Pinpoint the cell where the given text exists, returning its (X, Y) midpoint coordinate. 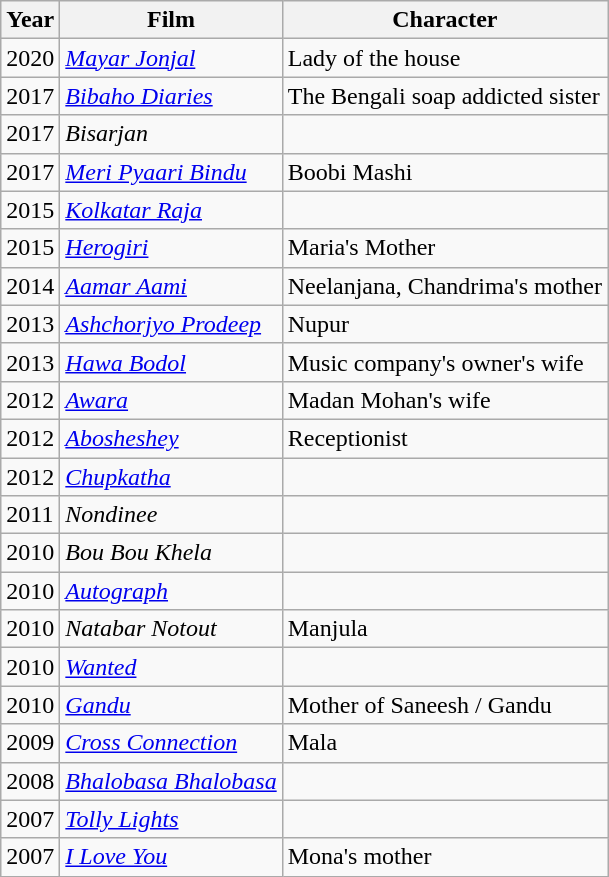
Cross Connection (171, 743)
Hawa Bodol (171, 362)
Tolly Lights (171, 819)
Nupur (444, 324)
Bhalobasa Bhalobasa (171, 781)
The Bengali soap addicted sister (444, 96)
Neelanjana, Chandrima's mother (444, 286)
Receptionist (444, 438)
2011 (30, 515)
Abosheshey (171, 438)
Madan Mohan's wife (444, 400)
Lady of the house (444, 58)
Wanted (171, 667)
Natabar Notout (171, 629)
I Love You (171, 857)
Bisarjan (171, 134)
Nondinee (171, 515)
Chupkatha (171, 477)
Manjula (444, 629)
Maria's Mother (444, 248)
2009 (30, 743)
2020 (30, 58)
Mona's mother (444, 857)
Bou Bou Khela (171, 553)
Year (30, 20)
Gandu (171, 705)
Herogiri (171, 248)
Film (171, 20)
Meri Pyaari Bindu (171, 172)
2014 (30, 286)
Kolkatar Raja (171, 210)
Autograph (171, 591)
Ashchorjyo Prodeep (171, 324)
Mala (444, 743)
Mother of Saneesh / Gandu (444, 705)
Music company's owner's wife (444, 362)
Mayar Jonjal (171, 58)
Aamar Aami (171, 286)
2008 (30, 781)
Character (444, 20)
Boobi Mashi (444, 172)
Awara (171, 400)
Bibaho Diaries (171, 96)
